Detect which cell encompasses the target text, then output its (X, Y) center coordinate. 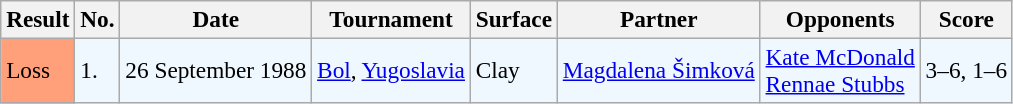
3–6, 1–6 (966, 70)
Kate McDonald Rennae Stubbs (840, 70)
Bol, Yugoslavia (392, 70)
Result (38, 19)
Date (216, 19)
No. (98, 19)
Loss (38, 70)
Tournament (392, 19)
Partner (658, 19)
26 September 1988 (216, 70)
Score (966, 19)
1. (98, 70)
Opponents (840, 19)
Clay (514, 70)
Surface (514, 19)
Magdalena Šimková (658, 70)
